Detect which cell encompasses the target text, then output its [x, y] center coordinate. 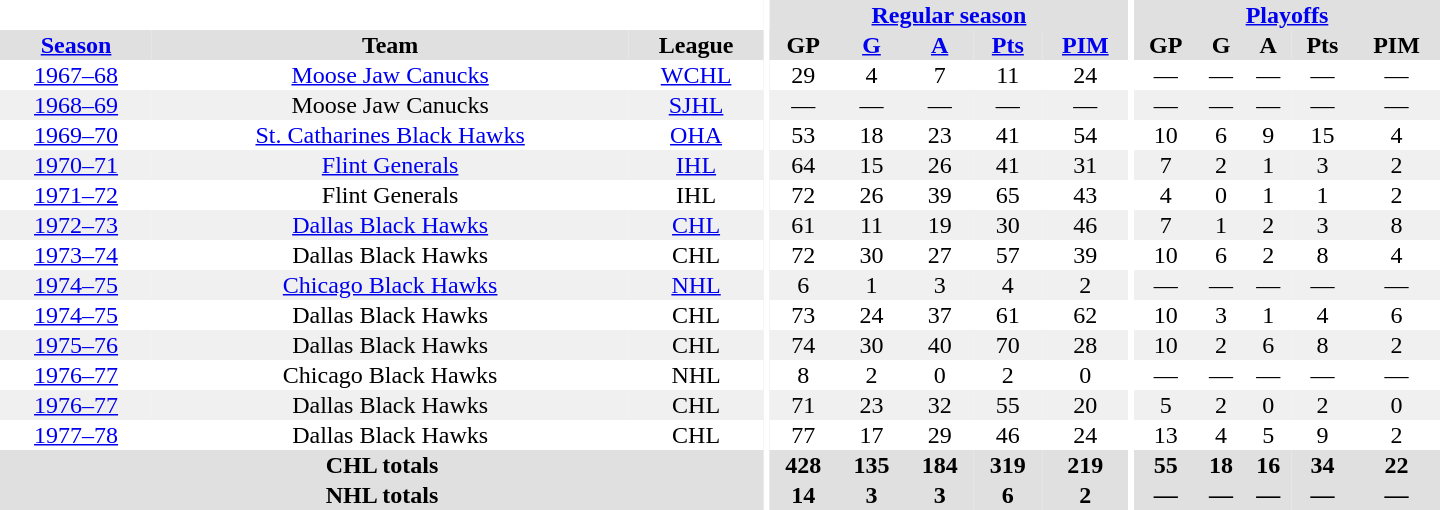
1969–70 [76, 135]
34 [1322, 465]
184 [940, 465]
40 [940, 345]
League [696, 45]
219 [1086, 465]
74 [803, 345]
St. Catharines Black Hawks [390, 135]
64 [803, 165]
31 [1086, 165]
37 [940, 315]
135 [871, 465]
54 [1086, 135]
1977–78 [76, 435]
NHL totals [382, 495]
CHL totals [382, 465]
13 [1166, 435]
1972–73 [76, 225]
1968–69 [76, 105]
14 [803, 495]
28 [1086, 345]
62 [1086, 315]
27 [940, 255]
1970–71 [76, 165]
1971–72 [76, 195]
WCHL [696, 75]
53 [803, 135]
19 [940, 225]
16 [1268, 465]
70 [1008, 345]
65 [1008, 195]
20 [1086, 405]
71 [803, 405]
1973–74 [76, 255]
17 [871, 435]
1975–76 [76, 345]
Playoffs [1287, 15]
57 [1008, 255]
32 [940, 405]
Season [76, 45]
Regular season [949, 15]
OHA [696, 135]
1967–68 [76, 75]
428 [803, 465]
43 [1086, 195]
77 [803, 435]
SJHL [696, 105]
22 [1396, 465]
73 [803, 315]
319 [1008, 465]
Team [390, 45]
